Identify which cell holds the provided text, then report its [X, Y] central coordinate. 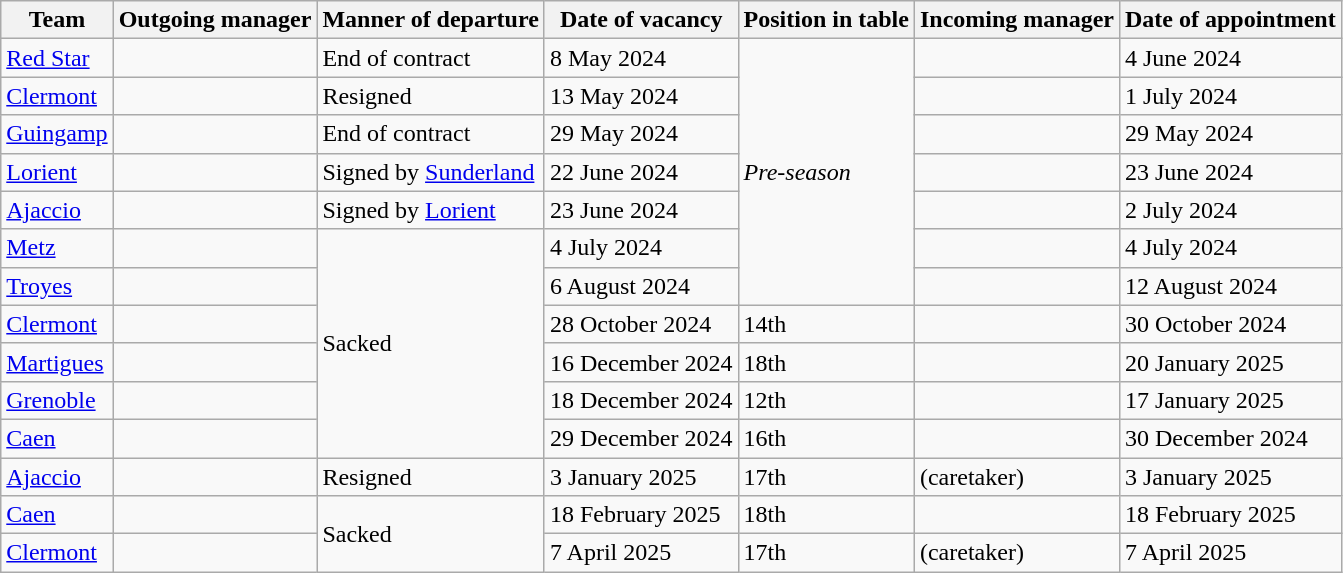
4 June 2024 [1230, 58]
29 December 2024 [641, 438]
Grenoble [57, 400]
Metz [57, 248]
Signed by Lorient [430, 210]
16th [826, 438]
Red Star [57, 58]
12 August 2024 [1230, 286]
22 June 2024 [641, 172]
8 May 2024 [641, 58]
Outgoing manager [215, 20]
2 July 2024 [1230, 210]
20 January 2025 [1230, 362]
28 October 2024 [641, 324]
Date of appointment [1230, 20]
6 August 2024 [641, 286]
Martigues [57, 362]
Signed by Sunderland [430, 172]
Pre-season [826, 172]
16 December 2024 [641, 362]
1 July 2024 [1230, 96]
Guingamp [57, 134]
Date of vacancy [641, 20]
Lorient [57, 172]
Manner of departure [430, 20]
13 May 2024 [641, 96]
14th [826, 324]
Position in table [826, 20]
Incoming manager [1016, 20]
30 December 2024 [1230, 438]
30 October 2024 [1230, 324]
Troyes [57, 286]
12th [826, 400]
17 January 2025 [1230, 400]
18 December 2024 [641, 400]
Team [57, 20]
